Return (X, Y) of the center of cell containing provided text 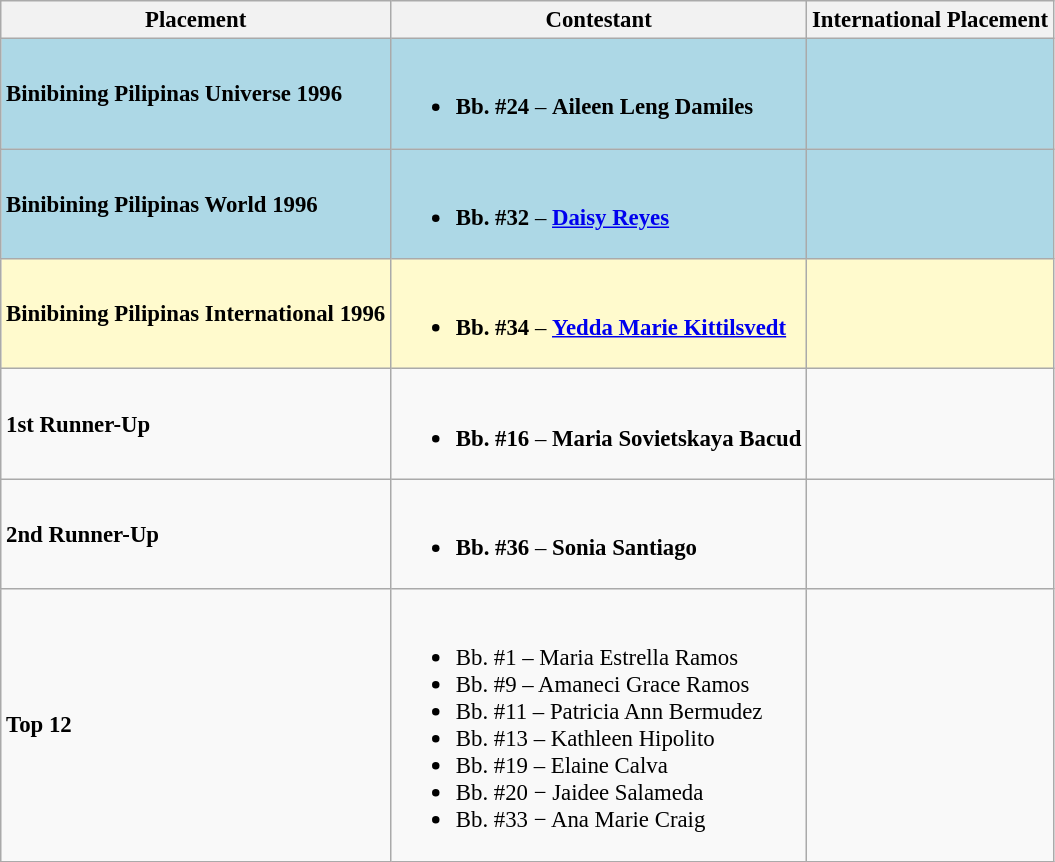
International Placement (930, 20)
Bb. #24 – Aileen Leng Damiles (599, 94)
Binibining Pilipinas Universe 1996 (196, 94)
Contestant (599, 20)
Binibining Pilipinas International 1996 (196, 314)
1st Runner-Up (196, 424)
Placement (196, 20)
Bb. #32 – Daisy Reyes (599, 204)
2nd Runner-Up (196, 534)
Bb. #34 – Yedda Marie Kittilsvedt (599, 314)
Binibining Pilipinas World 1996 (196, 204)
Bb. #16 – Maria Sovietskaya Bacud (599, 424)
Top 12 (196, 725)
Bb. #36 – Sonia Santiago (599, 534)
